From the cell containing the given text, extract its center point as [X, Y] coordinate. 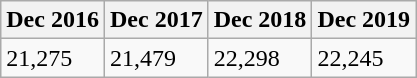
22,245 [364, 58]
Dec 2017 [156, 20]
Dec 2018 [260, 20]
22,298 [260, 58]
Dec 2016 [53, 20]
Dec 2019 [364, 20]
21,275 [53, 58]
21,479 [156, 58]
